Search for the cell housing the specified text and yield its (x, y) center coordinate. 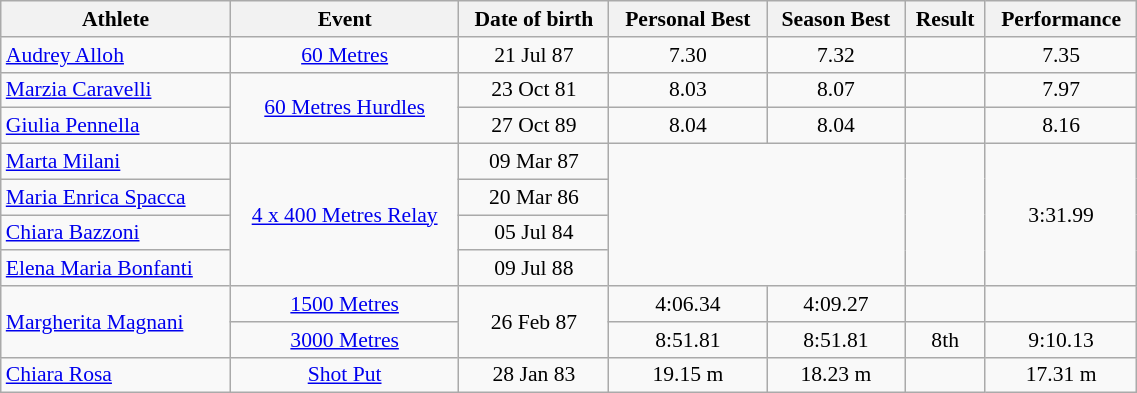
7.30 (688, 55)
Marzia Caravelli (116, 90)
3000 Metres (344, 340)
60 Metres (344, 55)
8.07 (836, 90)
1500 Metres (344, 304)
Elena Maria Bonfanti (116, 269)
8.16 (1061, 126)
09 Mar 87 (534, 162)
7.35 (1061, 55)
Shot Put (344, 375)
Margherita Magnani (116, 322)
Season Best (836, 19)
18.23 m (836, 375)
Performance (1061, 19)
Athlete (116, 19)
Maria Enrica Spacca (116, 197)
Personal Best (688, 19)
20 Mar 86 (534, 197)
9:10.13 (1061, 340)
8.03 (688, 90)
27 Oct 89 (534, 126)
7.32 (836, 55)
Date of birth (534, 19)
Result (945, 19)
8th (945, 340)
Marta Milani (116, 162)
23 Oct 81 (534, 90)
Event (344, 19)
19.15 m (688, 375)
17.31 m (1061, 375)
7.97 (1061, 90)
3:31.99 (1061, 215)
Chiara Rosa (116, 375)
09 Jul 88 (534, 269)
4:06.34 (688, 304)
Chiara Bazzoni (116, 233)
Giulia Pennella (116, 126)
26 Feb 87 (534, 322)
05 Jul 84 (534, 233)
Audrey Alloh (116, 55)
28 Jan 83 (534, 375)
21 Jul 87 (534, 55)
4:09.27 (836, 304)
4 x 400 Metres Relay (344, 215)
60 Metres Hurdles (344, 108)
